Determine the (X, Y) coordinate at the center of the cell enclosing the given text.  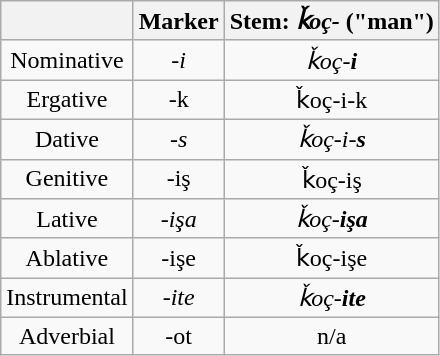
-s (178, 139)
Ablative (67, 258)
Marker (178, 21)
ǩoç-işe (332, 258)
Ergative (67, 100)
-işa (178, 219)
Lative (67, 219)
ǩoç-işa (332, 219)
ǩoç-ite (332, 298)
-k (178, 100)
ǩoç-i (332, 60)
ǩoç-iş (332, 179)
-iş (178, 179)
Dative (67, 139)
-işe (178, 258)
Instrumental (67, 298)
Stem: ǩoç- ("man") (332, 21)
-ite (178, 298)
-ot (178, 336)
Adverbial (67, 336)
n/a (332, 336)
ǩoç-i-s (332, 139)
Genitive (67, 179)
-i (178, 60)
Nominative (67, 60)
ǩoç-i-k (332, 100)
